From the cell containing the given text, extract its center point as [X, Y] coordinate. 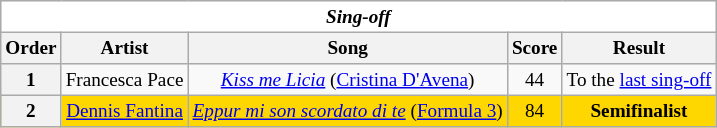
Kiss me Licia (Cristina D'Avena) [348, 80]
Semifinalist [639, 111]
Dennis Fantina [124, 111]
Sing-off [358, 17]
Song [348, 48]
Francesca Pace [124, 80]
Result [639, 48]
44 [534, 80]
Artist [124, 48]
Order [31, 48]
2 [31, 111]
To the last sing-off [639, 80]
Score [534, 48]
Eppur mi son scordato di te (Formula 3) [348, 111]
1 [31, 80]
84 [534, 111]
